Find where the given text appears and provide that cell's center as [X, Y] coordinate. 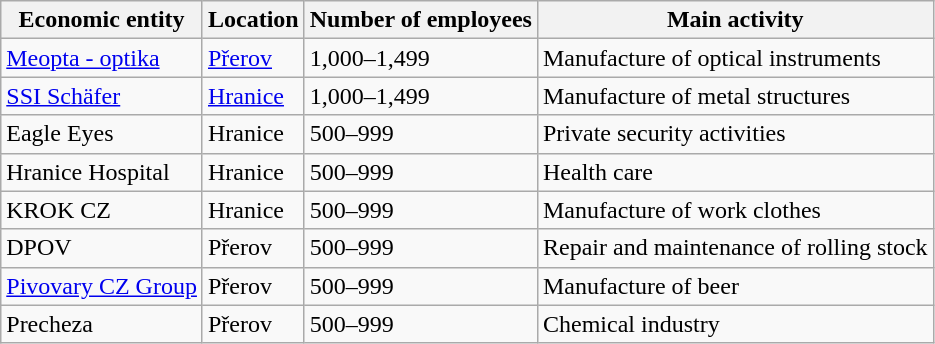
Repair and maintenance of rolling stock [735, 248]
KROK CZ [102, 210]
Manufacture of metal structures [735, 96]
Private security activities [735, 134]
Manufacture of beer [735, 286]
Precheza [102, 324]
Eagle Eyes [102, 134]
Manufacture of optical instruments [735, 58]
Hranice Hospital [102, 172]
DPOV [102, 248]
Chemical industry [735, 324]
Location [253, 20]
Number of employees [420, 20]
SSI Schäfer [102, 96]
Health care [735, 172]
Meopta - optika [102, 58]
Economic entity [102, 20]
Manufacture of work clothes [735, 210]
Main activity [735, 20]
Pivovary CZ Group [102, 286]
